For the text-containing cell, return its midpoint in [x, y] coordinate format. 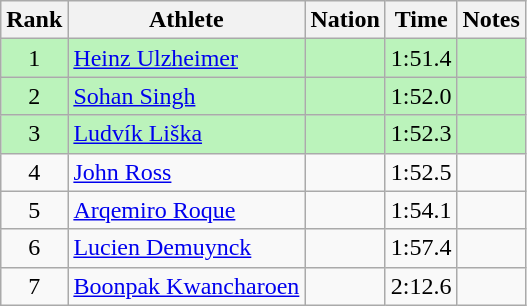
Arqemiro Roque [186, 210]
Notes [491, 20]
4 [34, 172]
Time [421, 20]
Nation [345, 20]
1 [34, 58]
Athlete [186, 20]
1:52.5 [421, 172]
5 [34, 210]
John Ross [186, 172]
Sohan Singh [186, 96]
Ludvík Liška [186, 134]
1:51.4 [421, 58]
2:12.6 [421, 286]
3 [34, 134]
6 [34, 248]
Lucien Demuynck [186, 248]
1:52.3 [421, 134]
Rank [34, 20]
7 [34, 286]
Heinz Ulzheimer [186, 58]
1:57.4 [421, 248]
Boonpak Kwancharoen [186, 286]
1:52.0 [421, 96]
2 [34, 96]
1:54.1 [421, 210]
